Find where the given text appears and provide that cell's center as [X, Y] coordinate. 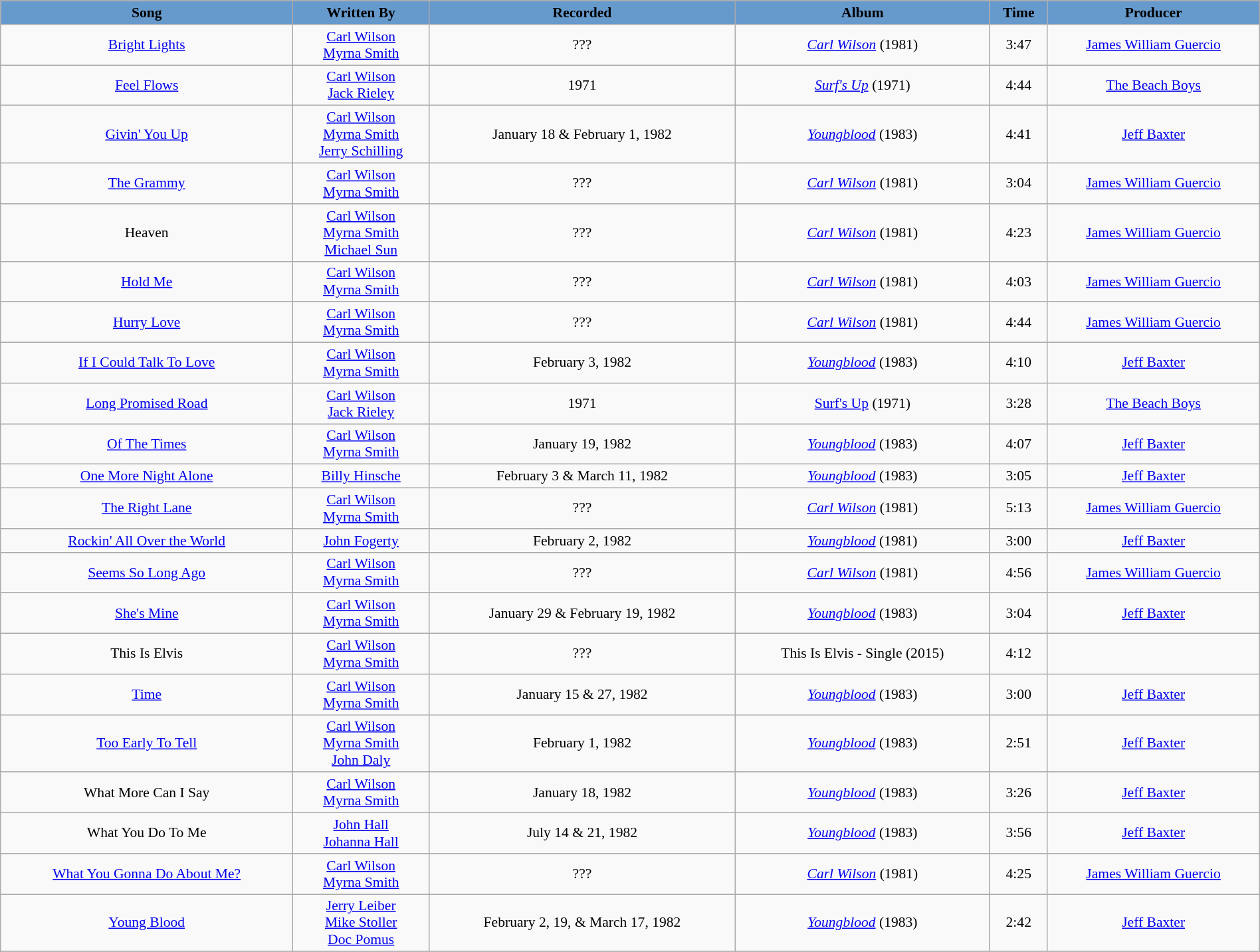
Youngblood (1981) [863, 540]
Seems So Long Ago [147, 573]
3:26 [1018, 792]
Givin' You Up [147, 134]
January 15 & 27, 1982 [582, 694]
Carl WilsonMyrna SmithMichael Sun [362, 233]
John HallJohanna Hall [362, 833]
4:07 [1018, 444]
The Right Lane [147, 508]
4:56 [1018, 573]
Heaven [147, 233]
3:28 [1018, 403]
Rockin' All Over the World [147, 540]
February 3, 1982 [582, 363]
Bright Lights [147, 44]
Billy Hinsche [362, 476]
January 19, 1982 [582, 444]
The Grammy [147, 183]
4:23 [1018, 233]
2:51 [1018, 744]
Hold Me [147, 282]
3:47 [1018, 44]
February 2, 1982 [582, 540]
What You Do To Me [147, 833]
One More Night Alone [147, 476]
Young Blood [147, 923]
4:41 [1018, 134]
February 3 & March 11, 1982 [582, 476]
4:03 [1018, 282]
This Is Elvis - Single (2015) [863, 654]
5:13 [1018, 508]
John Fogerty [362, 540]
3:56 [1018, 833]
Long Promised Road [147, 403]
What More Can I Say [147, 792]
January 18 & February 1, 1982 [582, 134]
Carl WilsonMyrna SmithJohn Daly [362, 744]
4:25 [1018, 873]
July 14 & 21, 1982 [582, 833]
Written By [362, 13]
Carl WilsonMyrna SmithJerry Schilling [362, 134]
If I Could Talk To Love [147, 363]
4:10 [1018, 363]
Recorded [582, 13]
Feel Flows [147, 85]
Of The Times [147, 444]
Hurry Love [147, 322]
January 29 & February 19, 1982 [582, 613]
2:42 [1018, 923]
January 18, 1982 [582, 792]
What You Gonna Do About Me? [147, 873]
Song [147, 13]
4:12 [1018, 654]
This Is Elvis [147, 654]
Jerry LeiberMike StollerDoc Pomus [362, 923]
3:05 [1018, 476]
February 1, 1982 [582, 744]
February 2, 19, & March 17, 1982 [582, 923]
Producer [1154, 13]
Album [863, 13]
She's Mine [147, 613]
Too Early To Tell [147, 744]
